Extract the (X, Y) coordinate from the center of the cell holding the provided text.  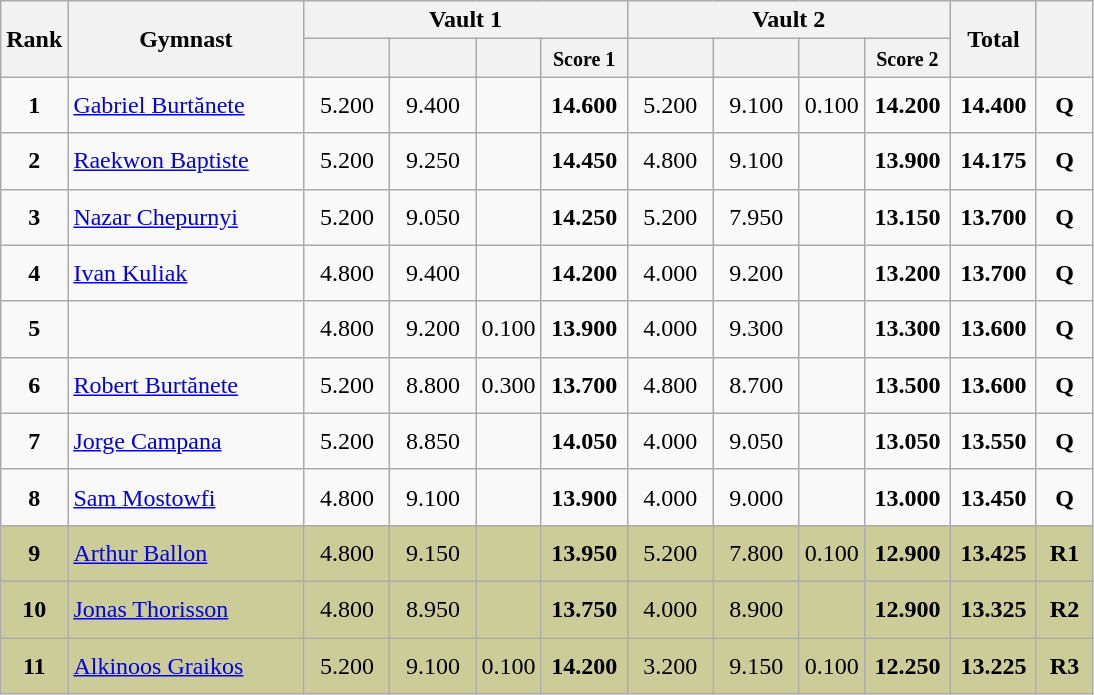
13.550 (993, 441)
Ivan Kuliak (186, 273)
R3 (1064, 666)
13.325 (993, 609)
Arthur Ballon (186, 553)
Sam Mostowfi (186, 497)
R2 (1064, 609)
Score 1 (584, 58)
11 (34, 666)
0.300 (508, 385)
1 (34, 105)
13.200 (907, 273)
9.250 (433, 161)
8.900 (756, 609)
7.800 (756, 553)
Rank (34, 39)
3 (34, 217)
4 (34, 273)
Gabriel Burtănete (186, 105)
8.800 (433, 385)
Score 2 (907, 58)
5 (34, 329)
8.700 (756, 385)
14.175 (993, 161)
2 (34, 161)
Gymnast (186, 39)
13.950 (584, 553)
7.950 (756, 217)
13.050 (907, 441)
13.225 (993, 666)
Jonas Thorisson (186, 609)
13.500 (907, 385)
13.425 (993, 553)
6 (34, 385)
7 (34, 441)
Alkinoos Graikos (186, 666)
8 (34, 497)
13.150 (907, 217)
14.600 (584, 105)
9.000 (756, 497)
14.400 (993, 105)
Vault 2 (788, 20)
13.000 (907, 497)
8.950 (433, 609)
13.450 (993, 497)
Raekwon Baptiste (186, 161)
12.250 (907, 666)
14.050 (584, 441)
Vault 1 (466, 20)
3.200 (670, 666)
9.300 (756, 329)
8.850 (433, 441)
13.300 (907, 329)
R1 (1064, 553)
13.750 (584, 609)
10 (34, 609)
Jorge Campana (186, 441)
9 (34, 553)
Nazar Chepurnyi (186, 217)
Robert Burtănete (186, 385)
Total (993, 39)
14.450 (584, 161)
14.250 (584, 217)
